Identify which cell holds the provided text, then report its (X, Y) central coordinate. 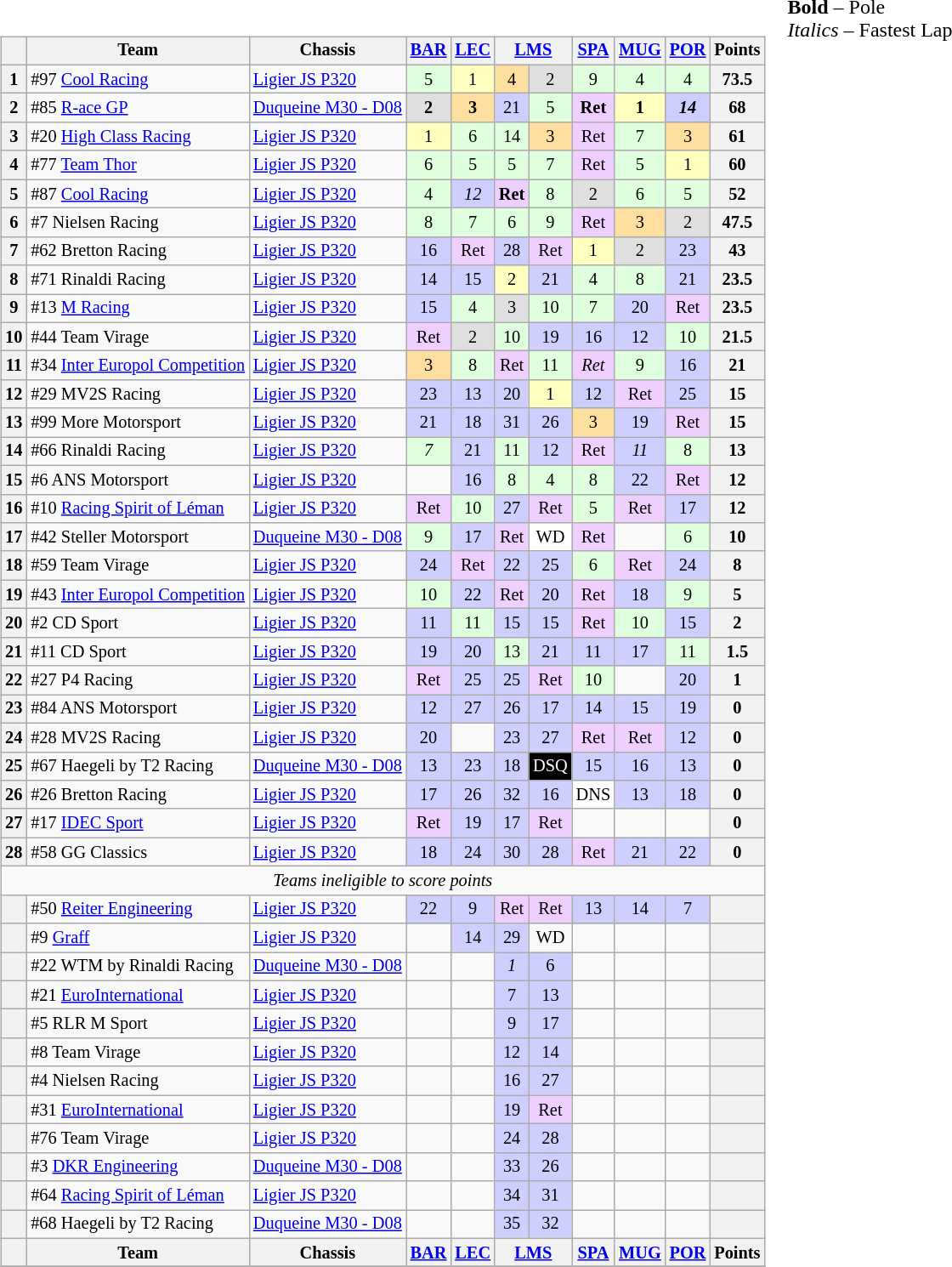
#87 Cool Racing (138, 194)
#21 EuroInternational (138, 995)
#13 M Racing (138, 309)
68 (737, 108)
#2 CD Sport (138, 623)
30 (512, 852)
43 (737, 251)
#3 DKR Engineering (138, 1167)
21.5 (737, 337)
#59 Team Virage (138, 565)
#11 CD Sport (138, 651)
DNS (593, 795)
#58 GG Classics (138, 852)
#6 ANS Motorsport (138, 480)
#9 Graff (138, 938)
#64 Racing Spirit of Léman (138, 1196)
#34 Inter Europol Competition (138, 366)
#5 RLR M Sport (138, 1024)
#7 Nielsen Racing (138, 223)
#10 Racing Spirit of Léman (138, 509)
#99 More Motorsport (138, 423)
#97 Cool Racing (138, 79)
#8 Team Virage (138, 1053)
#68 Haegeli by T2 Racing (138, 1224)
#77 Team Thor (138, 165)
#50 Reiter Engineering (138, 909)
DSQ (550, 766)
#67 Haegeli by T2 Racing (138, 766)
#42 Steller Motorsport (138, 537)
34 (512, 1196)
#22 WTM by Rinaldi Racing (138, 967)
60 (737, 165)
#31 EuroInternational (138, 1110)
#29 MV2S Racing (138, 395)
33 (512, 1167)
35 (512, 1224)
#28 MV2S Racing (138, 737)
#20 High Class Racing (138, 137)
#43 Inter Europol Competition (138, 594)
Teams ineligible to score points (382, 881)
52 (737, 194)
#27 P4 Racing (138, 680)
47.5 (737, 223)
#84 ANS Motorsport (138, 709)
61 (737, 137)
#76 Team Virage (138, 1139)
#85 R-ace GP (138, 108)
#26 Bretton Racing (138, 795)
#17 IDEC Sport (138, 823)
#62 Bretton Racing (138, 251)
73.5 (737, 79)
#66 Rinaldi Racing (138, 452)
#44 Team Virage (138, 337)
1.5 (737, 651)
29 (512, 938)
#71 Rinaldi Racing (138, 280)
#4 Nielsen Racing (138, 1081)
